Return [X, Y] of the center of cell containing provided text 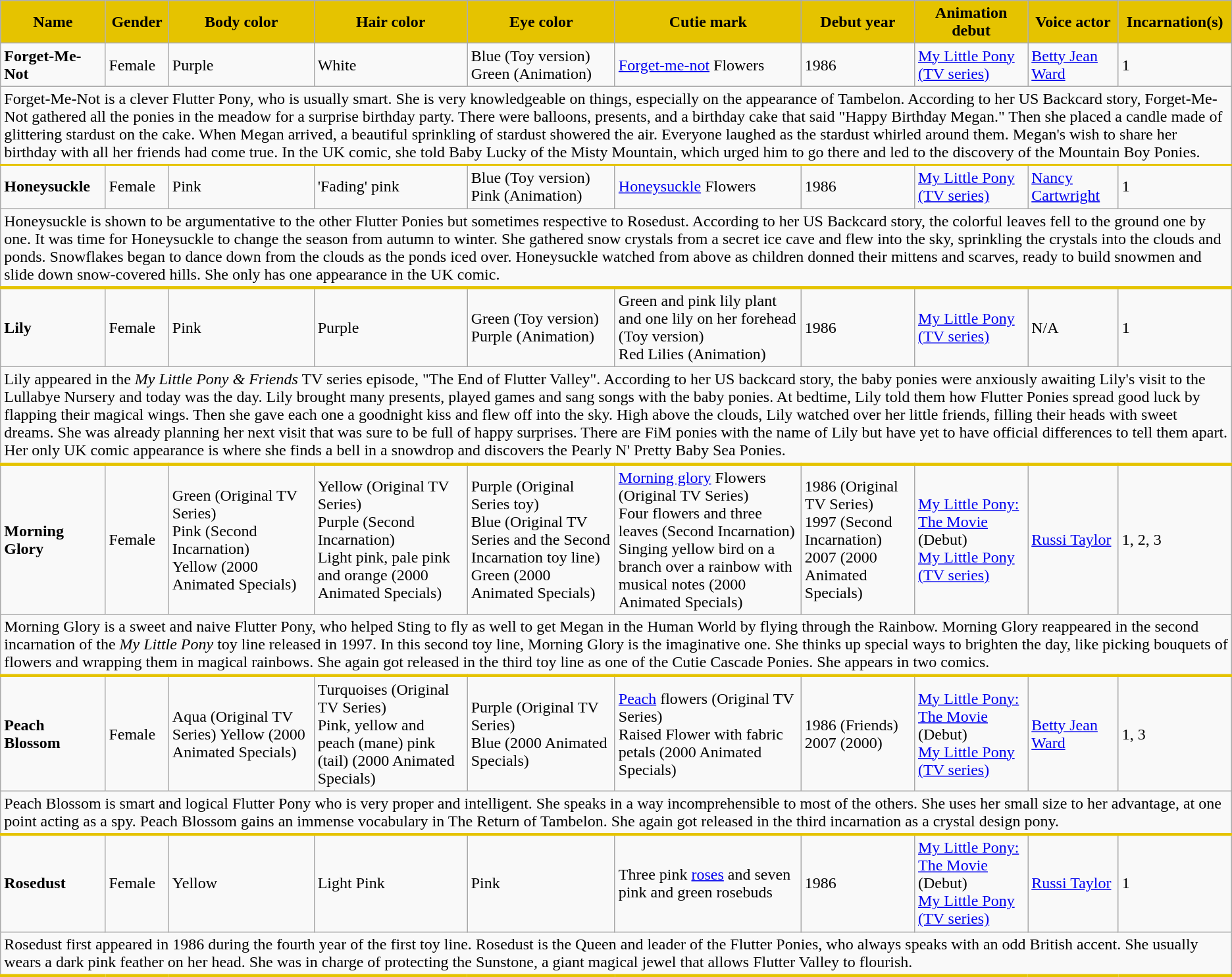
Name [53, 22]
Purple (Original TV Series)Blue (2000 Animated Specials) [541, 733]
1, 3 [1175, 733]
Incarnation(s) [1175, 22]
1986 (Original TV Series)1997 (Second Incarnation)2007 (2000 Animated Specials) [858, 539]
Eye color [541, 22]
'Fading' pink [391, 187]
1, 2, 3 [1175, 539]
Body color [241, 22]
Blue (Toy version)Green (Animation) [541, 64]
Blue (Toy version)Pink (Animation) [541, 187]
Morning Glory [53, 539]
Forget-me-not Flowers [708, 64]
Green (Original TV Series)Pink (Second Incarnation)Yellow (2000 Animated Specials) [241, 539]
Aqua (Original TV Series) Yellow (2000 Animated Specials) [241, 733]
Hair color [391, 22]
Honeysuckle Flowers [708, 187]
Yellow [241, 883]
Cutie mark [708, 22]
Voice actor [1073, 22]
Animation debut [971, 22]
Yellow (Original TV Series)Purple (Second Incarnation)Light pink, pale pink and orange (2000 Animated Specials) [391, 539]
Peach flowers (Original TV Series)Raised Flower with fabric petals (2000 Animated Specials) [708, 733]
Green and pink lily plant and one lily on her forehead (Toy version)Red Lilies (Animation) [708, 328]
Rosedust [53, 883]
Three pink roses and seven pink and green rosebuds [708, 883]
Purple (Original Series toy)Blue (Original TV Series and the Second Incarnation toy line)Green (2000 Animated Specials) [541, 539]
Turquoises (Original TV Series)Pink, yellow and peach (mane) pink (tail) (2000 Animated Specials) [391, 733]
Debut year [858, 22]
Light Pink [391, 883]
Lily [53, 328]
Forget-Me-Not [53, 64]
Honeysuckle [53, 187]
Green (Toy version)Purple (Animation) [541, 328]
Nancy Cartwright [1073, 187]
Gender [137, 22]
N/A [1073, 328]
White [391, 64]
1986 (Friends)2007 (2000) [858, 733]
Peach Blossom [53, 733]
